Return the [X, Y] coordinate for the center point of the cell that contains the specified text.  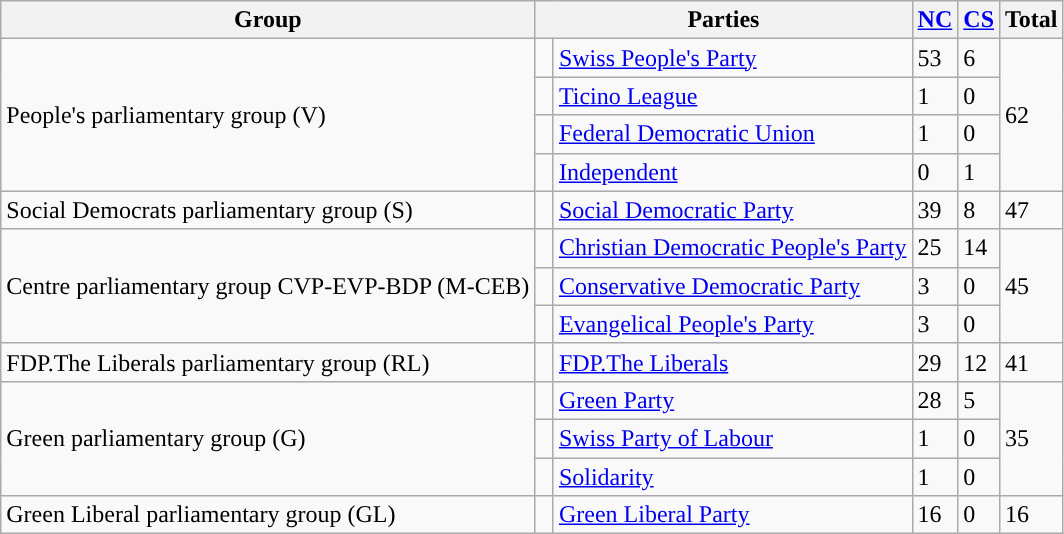
FDP.The Liberals [732, 362]
5 [979, 400]
Green Liberal parliamentary group (GL) [268, 515]
14 [979, 248]
35 [1032, 438]
People's parliamentary group (V) [268, 115]
12 [979, 362]
Green Party [732, 400]
53 [935, 58]
Total [1032, 20]
FDP.The Liberals parliamentary group (RL) [268, 362]
Green parliamentary group (G) [268, 438]
CS [979, 20]
45 [1032, 286]
Green Liberal Party [732, 515]
8 [979, 210]
Parties [724, 20]
NC [935, 20]
Federal Democratic Union [732, 134]
6 [979, 58]
62 [1032, 115]
Social Democratic Party [732, 210]
Conservative Democratic Party [732, 286]
Christian Democratic People's Party [732, 248]
Swiss Party of Labour [732, 438]
41 [1032, 362]
Ticino League [732, 96]
Group [268, 20]
Independent [732, 172]
Social Democrats parliamentary group (S) [268, 210]
Swiss People's Party [732, 58]
Solidarity [732, 477]
Centre parliamentary group CVP-EVP-BDP (M-CEB) [268, 286]
28 [935, 400]
47 [1032, 210]
Evangelical People's Party [732, 324]
39 [935, 210]
25 [935, 248]
29 [935, 362]
